Pinpoint the cell where the given text exists, returning its (x, y) midpoint coordinate. 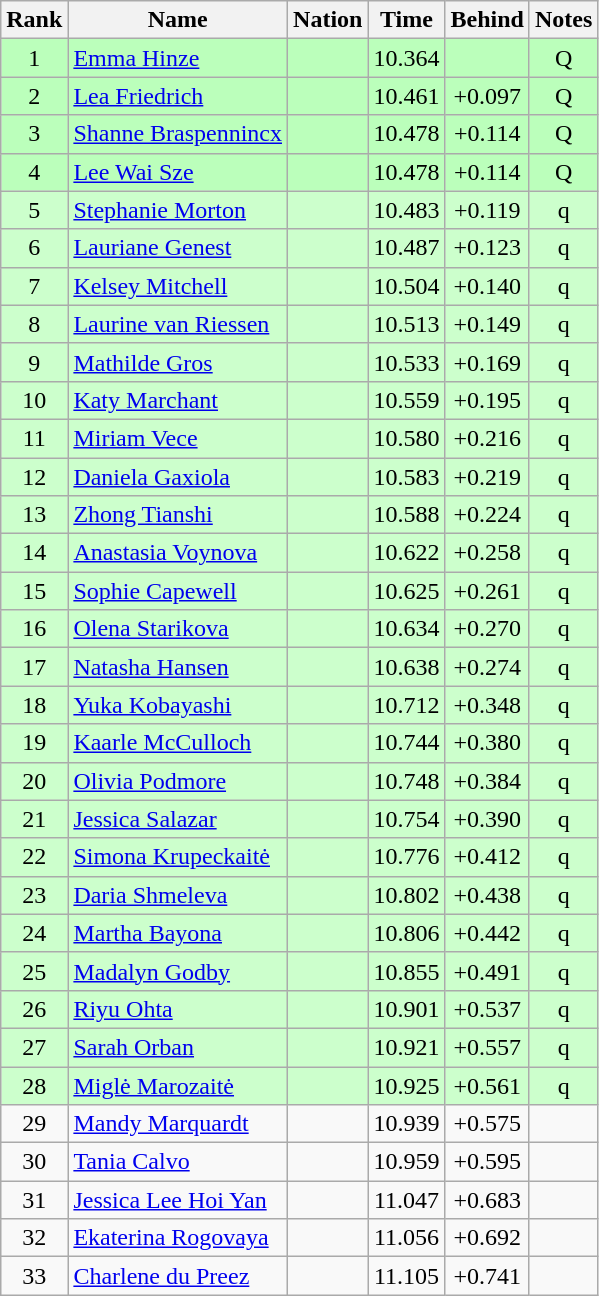
+0.140 (487, 286)
19 (34, 743)
10.513 (406, 324)
Madalyn Godby (178, 971)
+0.261 (487, 591)
10.959 (406, 1162)
10.712 (406, 705)
10.806 (406, 933)
2 (34, 96)
Sophie Capewell (178, 591)
21 (34, 819)
17 (34, 667)
Lauriane Genest (178, 248)
16 (34, 629)
20 (34, 781)
Emma Hinze (178, 58)
Nation (328, 20)
Olena Starikova (178, 629)
10.487 (406, 248)
Kelsey Mitchell (178, 286)
+0.390 (487, 819)
Jessica Lee Hoi Yan (178, 1200)
33 (34, 1276)
24 (34, 933)
18 (34, 705)
9 (34, 362)
Jessica Salazar (178, 819)
Mathilde Gros (178, 362)
Daniela Gaxiola (178, 477)
+0.438 (487, 895)
+0.216 (487, 438)
1 (34, 58)
10.925 (406, 1085)
+0.097 (487, 96)
+0.119 (487, 210)
+0.557 (487, 1047)
11.047 (406, 1200)
Katy Marchant (178, 400)
+0.491 (487, 971)
+0.384 (487, 781)
10.634 (406, 629)
Time (406, 20)
Martha Bayona (178, 933)
29 (34, 1124)
10.921 (406, 1047)
10.754 (406, 819)
Miriam Vece (178, 438)
Daria Shmeleva (178, 895)
10.533 (406, 362)
+0.741 (487, 1276)
10.748 (406, 781)
5 (34, 210)
15 (34, 591)
+0.380 (487, 743)
22 (34, 857)
+0.561 (487, 1085)
10.901 (406, 1009)
+0.169 (487, 362)
+0.123 (487, 248)
Yuka Kobayashi (178, 705)
+0.270 (487, 629)
27 (34, 1047)
6 (34, 248)
31 (34, 1200)
10.364 (406, 58)
+0.348 (487, 705)
Tania Calvo (178, 1162)
7 (34, 286)
Olivia Podmore (178, 781)
Natasha Hansen (178, 667)
Anastasia Voynova (178, 553)
25 (34, 971)
Shanne Braspennincx (178, 134)
Behind (487, 20)
10.625 (406, 591)
Laurine van Riessen (178, 324)
10.939 (406, 1124)
+0.274 (487, 667)
11.056 (406, 1238)
+0.219 (487, 477)
4 (34, 172)
10.622 (406, 553)
Riyu Ohta (178, 1009)
10.744 (406, 743)
Notes (563, 20)
Name (178, 20)
10.583 (406, 477)
Stephanie Morton (178, 210)
Miglė Marozaitė (178, 1085)
12 (34, 477)
10.483 (406, 210)
10.638 (406, 667)
13 (34, 515)
Kaarle McCulloch (178, 743)
Lea Friedrich (178, 96)
11 (34, 438)
Rank (34, 20)
+0.195 (487, 400)
14 (34, 553)
+0.692 (487, 1238)
11.105 (406, 1276)
30 (34, 1162)
Simona Krupeckaitė (178, 857)
10.559 (406, 400)
23 (34, 895)
10.461 (406, 96)
28 (34, 1085)
3 (34, 134)
Lee Wai Sze (178, 172)
+0.595 (487, 1162)
10.504 (406, 286)
32 (34, 1238)
+0.683 (487, 1200)
10.588 (406, 515)
+0.258 (487, 553)
+0.537 (487, 1009)
Sarah Orban (178, 1047)
10.855 (406, 971)
26 (34, 1009)
10.776 (406, 857)
+0.575 (487, 1124)
+0.442 (487, 933)
10.580 (406, 438)
Mandy Marquardt (178, 1124)
Ekaterina Rogovaya (178, 1238)
8 (34, 324)
Zhong Tianshi (178, 515)
+0.149 (487, 324)
+0.412 (487, 857)
+0.224 (487, 515)
Charlene du Preez (178, 1276)
10.802 (406, 895)
10 (34, 400)
